Extract the (x, y) coordinate from the center of the cell holding the provided text.  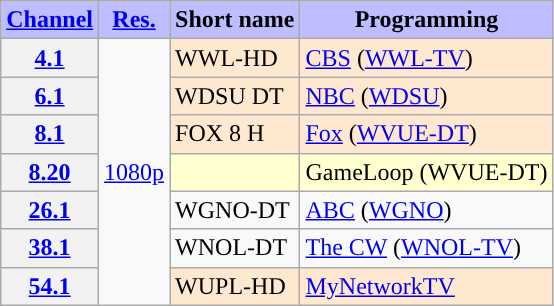
CBS (WWL-TV) (426, 58)
WDSU DT (235, 96)
Programming (426, 20)
MyNetworkTV (426, 286)
WGNO-DT (235, 210)
Channel (50, 20)
NBC (WDSU) (426, 96)
8.20 (50, 172)
1080p (134, 172)
GameLoop (WVUE-DT) (426, 172)
WWL-HD (235, 58)
FOX 8 H (235, 134)
Short name (235, 20)
Res. (134, 20)
6.1 (50, 96)
8.1 (50, 134)
4.1 (50, 58)
Fox (WVUE-DT) (426, 134)
38.1 (50, 248)
26.1 (50, 210)
54.1 (50, 286)
The CW (WNOL-TV) (426, 248)
ABC (WGNO) (426, 210)
WNOL-DT (235, 248)
WUPL-HD (235, 286)
